Return [x, y] of the center of cell containing provided text 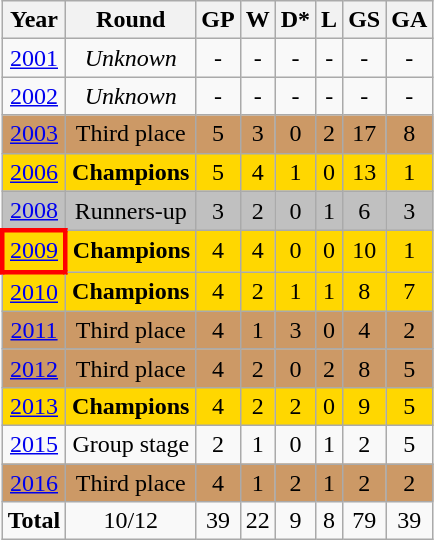
2006 [34, 172]
Total [34, 521]
6 [364, 211]
L [330, 20]
Runners-up [131, 211]
2008 [34, 211]
GA [410, 20]
GP [218, 20]
Round [131, 20]
2001 [34, 58]
2016 [34, 483]
W [258, 20]
79 [364, 521]
Group stage [131, 444]
D* [295, 20]
GS [364, 20]
2009 [34, 252]
2011 [34, 330]
2013 [34, 406]
2012 [34, 368]
2003 [34, 134]
10 [364, 252]
22 [258, 521]
10/12 [131, 521]
2002 [34, 96]
2010 [34, 292]
17 [364, 134]
Year [34, 20]
7 [410, 292]
13 [364, 172]
2015 [34, 444]
